Scan for the cell matching the given text and deliver its [X, Y] coordinate at center. 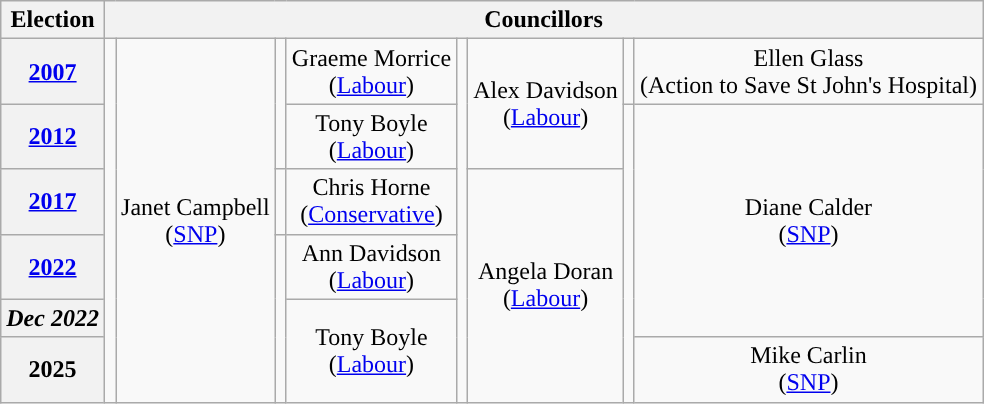
2025 [53, 370]
Ellen Glass(Action to Save St John's Hospital) [808, 72]
Diane Calder(SNP) [808, 220]
Dec 2022 [53, 318]
Angela Doran(Labour) [546, 286]
Ann Davidson(Labour) [371, 266]
Janet Campbell(SNP) [196, 220]
Graeme Morrice(Labour) [371, 72]
2012 [53, 136]
Alex Davidson(Labour) [546, 104]
Mike Carlin(SNP) [808, 370]
Chris Horne(Conservative) [371, 202]
Councillors [543, 20]
2022 [53, 266]
Election [53, 20]
2007 [53, 72]
2017 [53, 202]
